Extract the (X, Y) coordinate from the center of the cell holding the provided text.  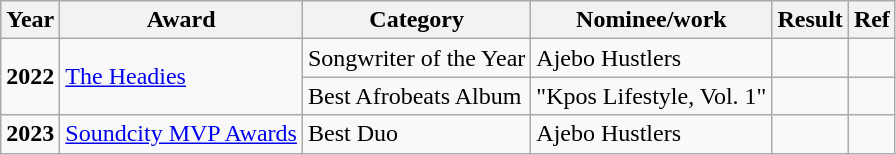
Ref (872, 20)
Category (416, 20)
Soundcity MVP Awards (182, 134)
Award (182, 20)
Result (810, 20)
Best Duo (416, 134)
The Headies (182, 77)
Nominee/work (652, 20)
Best Afrobeats Album (416, 96)
Songwriter of the Year (416, 58)
2023 (30, 134)
"Kpos Lifestyle, Vol. 1" (652, 96)
2022 (30, 77)
Year (30, 20)
